Scan for the cell matching the given text and deliver its (x, y) coordinate at center. 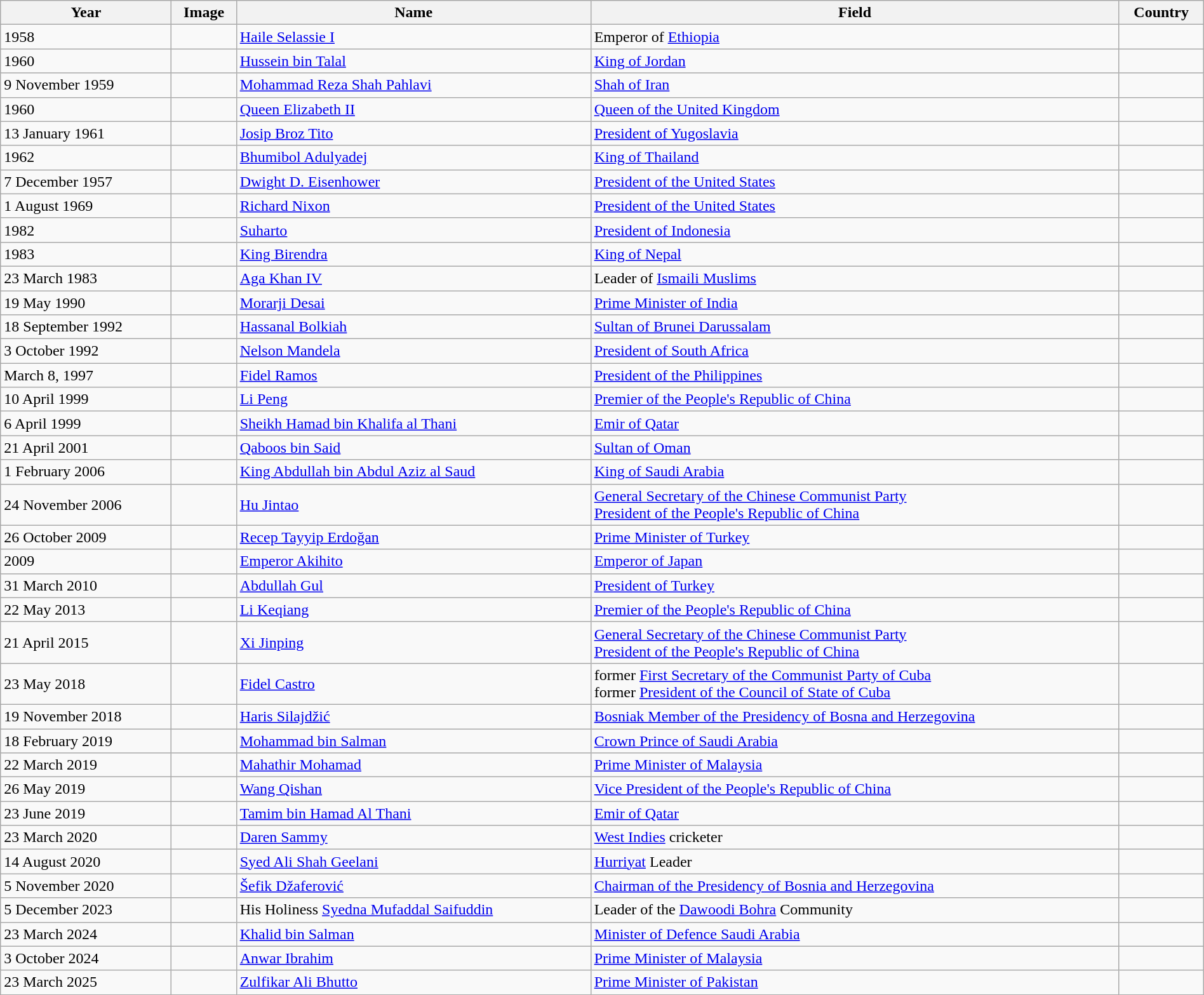
31 March 2010 (86, 585)
King of Saudi Arabia (855, 472)
Khalid bin Salman (413, 934)
18 September 1992 (86, 327)
24 November 2006 (86, 504)
7 December 1957 (86, 182)
Shah of Iran (855, 85)
Tamim bin Hamad Al Thani (413, 813)
Aga Khan IV (413, 278)
Year (86, 13)
19 May 1990 (86, 303)
Queen Elizabeth II (413, 109)
3 October 2024 (86, 958)
Qaboos bin Said (413, 448)
Queen of the United Kingdom (855, 109)
Mohammad Reza Shah Pahlavi (413, 85)
1 February 2006 (86, 472)
6 April 1999 (86, 424)
2009 (86, 561)
Fidel Ramos (413, 375)
18 February 2019 (86, 741)
14 August 2020 (86, 862)
Vice President of the People's Republic of China (855, 789)
1982 (86, 230)
Prime Minister of Turkey (855, 537)
Chairman of the Presidency of Bosnia and Herzegovina (855, 886)
Nelson Mandela (413, 351)
23 May 2018 (86, 683)
1983 (86, 254)
21 April 2001 (86, 448)
Richard Nixon (413, 206)
Fidel Castro (413, 683)
Zulfikar Ali Bhutto (413, 982)
President of Turkey (855, 585)
Li Keqiang (413, 610)
Prime Minister of Pakistan (855, 982)
Morarji Desai (413, 303)
West Indies cricketer (855, 838)
21 April 2015 (86, 643)
Josip Broz Tito (413, 133)
22 May 2013 (86, 610)
President of the Philippines (855, 375)
Bhumibol Adulyadej (413, 157)
Li Peng (413, 399)
President of Indonesia (855, 230)
Hassanal Bolkiah (413, 327)
Mahathir Mohamad (413, 765)
King of Jordan (855, 61)
Leader of Ismaili Muslims (855, 278)
23 March 1983 (86, 278)
Recep Tayyip Erdoğan (413, 537)
Hu Jintao (413, 504)
22 March 2019 (86, 765)
Sultan of Brunei Darussalam (855, 327)
President of South Africa (855, 351)
1958 (86, 37)
Emperor Akihito (413, 561)
23 March 2024 (86, 934)
King of Nepal (855, 254)
5 November 2020 (86, 886)
Emperor of Ethiopia (855, 37)
Sultan of Oman (855, 448)
Prime Minister of India (855, 303)
Suharto (413, 230)
Hurriyat Leader (855, 862)
9 November 1959 (86, 85)
Anwar Ibrahim (413, 958)
Bosniak Member of the Presidency of Bosna and Herzegovina (855, 716)
King Birendra (413, 254)
Image (204, 13)
Abdullah Gul (413, 585)
23 June 2019 (86, 813)
Xi Jinping (413, 643)
Dwight D. Eisenhower (413, 182)
Wang Qishan (413, 789)
Hussein bin Talal (413, 61)
Leader of the Dawoodi Bohra Community (855, 910)
King Abdullah bin Abdul Aziz al Saud (413, 472)
Syed Ali Shah Geelani (413, 862)
5 December 2023 (86, 910)
President of Yugoslavia (855, 133)
Sheikh Hamad bin Khalifa al Thani (413, 424)
19 November 2018 (86, 716)
Mohammad bin Salman (413, 741)
Haile Selassie I (413, 37)
Daren Sammy (413, 838)
26 May 2019 (86, 789)
Name (413, 13)
1 August 1969 (86, 206)
former First Secretary of the Communist Party of Cubaformer President of the Council of State of Cuba (855, 683)
23 March 2025 (86, 982)
Minister of Defence Saudi Arabia (855, 934)
Emperor of Japan (855, 561)
26 October 2009 (86, 537)
Field (855, 13)
1962 (86, 157)
Šefik Džaferović (413, 886)
Haris Silajdžić (413, 716)
23 March 2020 (86, 838)
His Holiness Syedna Mufaddal Saifuddin (413, 910)
3 October 1992 (86, 351)
10 April 1999 (86, 399)
Crown Prince of Saudi Arabia (855, 741)
King of Thailand (855, 157)
Country (1161, 13)
13 January 1961 (86, 133)
March 8, 1997 (86, 375)
